Identify which cell holds the provided text, then report its [x, y] central coordinate. 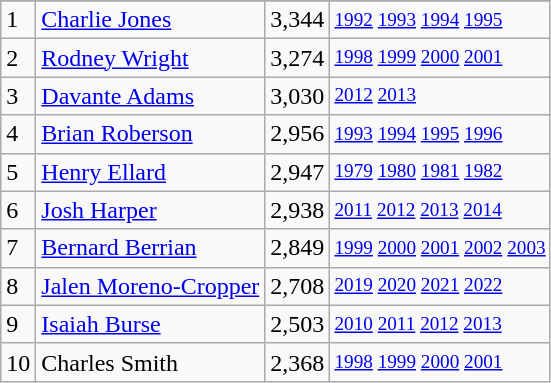
10 [18, 362]
6 [18, 210]
5 [18, 172]
2,947 [298, 172]
2,503 [298, 324]
3 [18, 96]
2,938 [298, 210]
1999 2000 2001 2002 2003 [440, 248]
Isaiah Burse [150, 324]
3,030 [298, 96]
8 [18, 286]
2,708 [298, 286]
2012 2013 [440, 96]
Rodney Wright [150, 58]
1979 1980 1981 1982 [440, 172]
2019 2020 2021 2022 [440, 286]
3,274 [298, 58]
Brian Roberson [150, 134]
4 [18, 134]
Davante Adams [150, 96]
3,344 [298, 20]
9 [18, 324]
2,368 [298, 362]
1 [18, 20]
Charles Smith [150, 362]
2010 2011 2012 2013 [440, 324]
2011 2012 2013 2014 [440, 210]
7 [18, 248]
1993 1994 1995 1996 [440, 134]
2,956 [298, 134]
Henry Ellard [150, 172]
Charlie Jones [150, 20]
Jalen Moreno-Cropper [150, 286]
2,849 [298, 248]
Bernard Berrian [150, 248]
Josh Harper [150, 210]
1992 1993 1994 1995 [440, 20]
2 [18, 58]
